Capture the cell that displays the provided text and extract its [x, y] central coordinate. 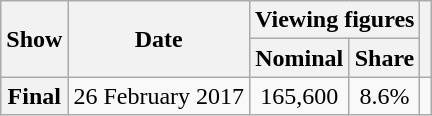
26 February 2017 [159, 96]
Viewing figures [335, 20]
Share [384, 58]
Show [34, 39]
8.6% [384, 96]
Final [34, 96]
Nominal [300, 58]
165,600 [300, 96]
Date [159, 39]
